Pinpoint the cell where the given text exists, returning its (x, y) midpoint coordinate. 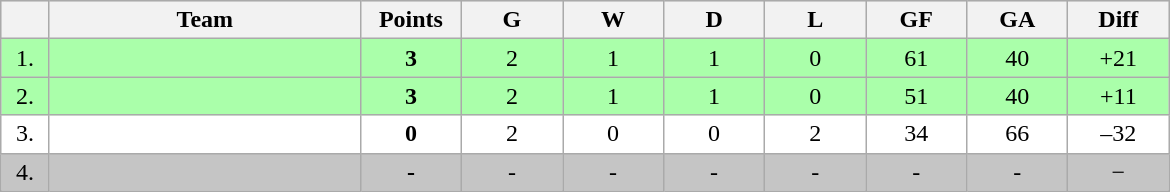
1. (26, 58)
61 (916, 58)
− (1118, 172)
66 (1018, 134)
–32 (1118, 134)
Team (204, 20)
G (512, 20)
L (816, 20)
D (714, 20)
Points (410, 20)
3. (26, 134)
4. (26, 172)
+11 (1118, 96)
2. (26, 96)
51 (916, 96)
GF (916, 20)
GA (1018, 20)
+21 (1118, 58)
Diff (1118, 20)
W (612, 20)
34 (916, 134)
